For the text-containing cell, return its midpoint in (x, y) coordinate format. 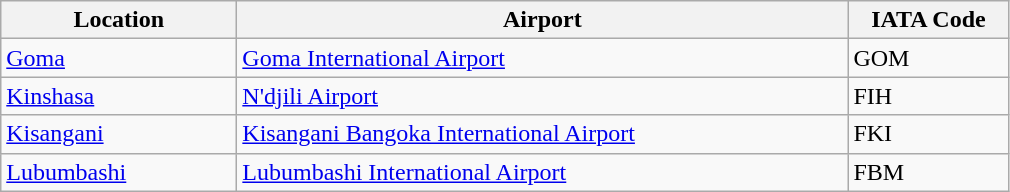
FBM (928, 172)
FKI (928, 134)
N'djili Airport (542, 96)
Lubumbashi (119, 172)
FIH (928, 96)
Goma International Airport (542, 58)
Location (119, 20)
IATA Code (928, 20)
Goma (119, 58)
GOM (928, 58)
Airport (542, 20)
Kisangani (119, 134)
Lubumbashi International Airport (542, 172)
Kisangani Bangoka International Airport (542, 134)
Kinshasa (119, 96)
